Capture the cell that displays the provided text and extract its (x, y) central coordinate. 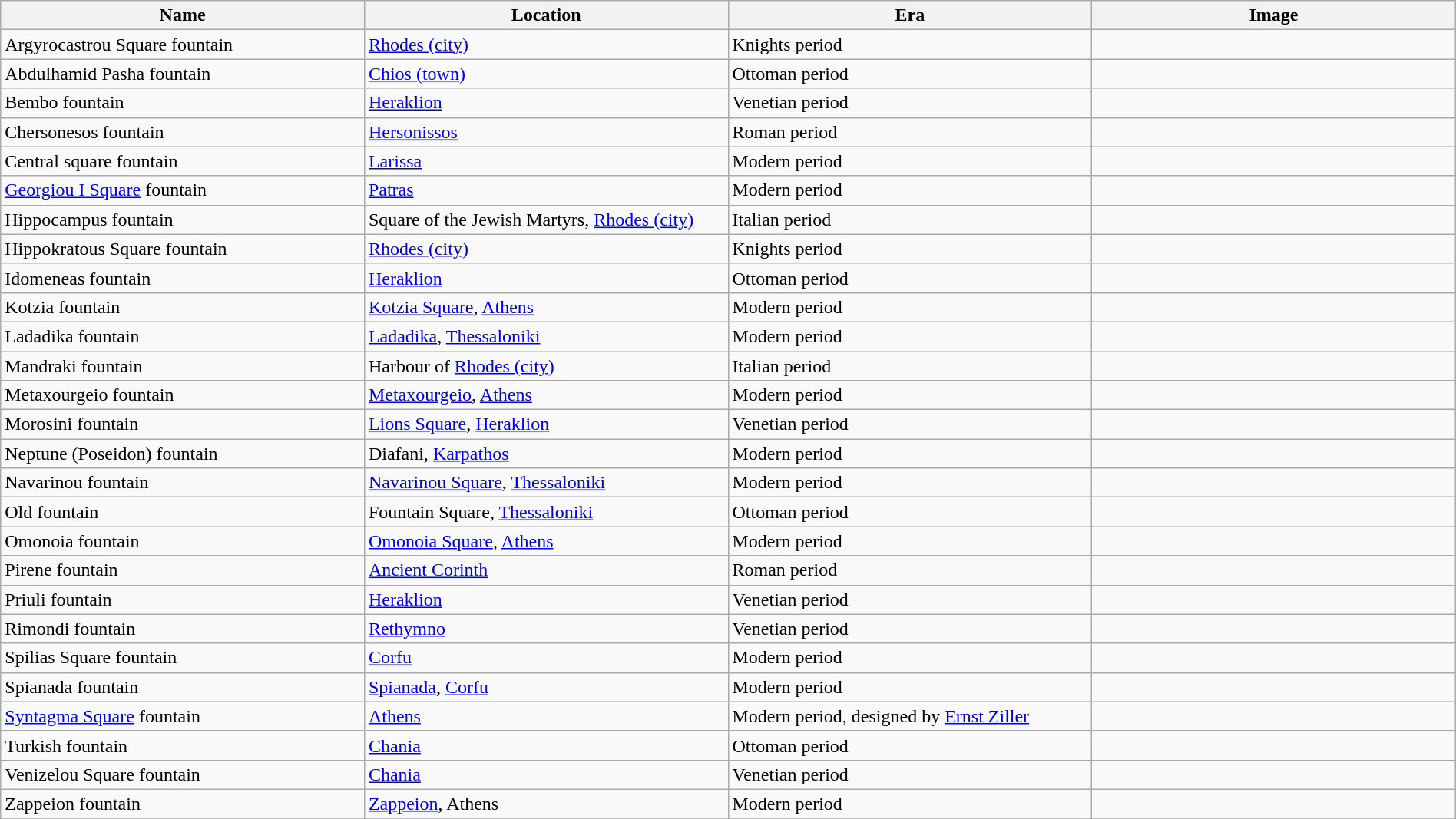
Lions Square, Heraklion (546, 424)
Athens (546, 716)
Kotzia fountain (183, 307)
Argyrocastrou Square fountain (183, 45)
Abdulhamid Pasha fountain (183, 74)
Morosini fountain (183, 424)
Turkish fountain (183, 745)
Ladadika fountain (183, 336)
Patras (546, 190)
Modern period, designed by Ernst Ziller (910, 716)
Syntagma Square fountain (183, 716)
Hippokratous Square fountain (183, 249)
Bembo fountain (183, 103)
Old fountain (183, 512)
Corfu (546, 658)
Central square fountain (183, 161)
Neptune (Poseidon) fountain (183, 454)
Chios (town) (546, 74)
Fountain Square, Thessaloniki (546, 512)
Idomeneas fountain (183, 278)
Zappeion fountain (183, 804)
Spianada fountain (183, 687)
Omonoia Square, Athens (546, 541)
Image (1274, 15)
Mandraki fountain (183, 366)
Navarinou fountain (183, 483)
Georgiou I Square fountain (183, 190)
Hippocampus fountain (183, 220)
Kotzia Square, Athens (546, 307)
Hersonissos (546, 132)
Harbour of Rhodes (city) (546, 366)
Venizelou Square fountain (183, 774)
Larissa (546, 161)
Priuli fountain (183, 599)
Zappeion, Athens (546, 804)
Era (910, 15)
Rethymno (546, 629)
Ancient Corinth (546, 570)
Name (183, 15)
Spilias Square fountain (183, 658)
Ladadika, Thessaloniki (546, 336)
Rimondi fountain (183, 629)
Omonoia fountain (183, 541)
Metaxourgeio, Athens (546, 395)
Location (546, 15)
Chersonesos fountain (183, 132)
Diafani, Karpathos (546, 454)
Pirene fountain (183, 570)
Metaxourgeio fountain (183, 395)
Navarinou Square, Thessaloniki (546, 483)
Square of the Jewish Martyrs, Rhodes (city) (546, 220)
Spianada, Corfu (546, 687)
